Find where the given text appears and provide that cell's center as [X, Y] coordinate. 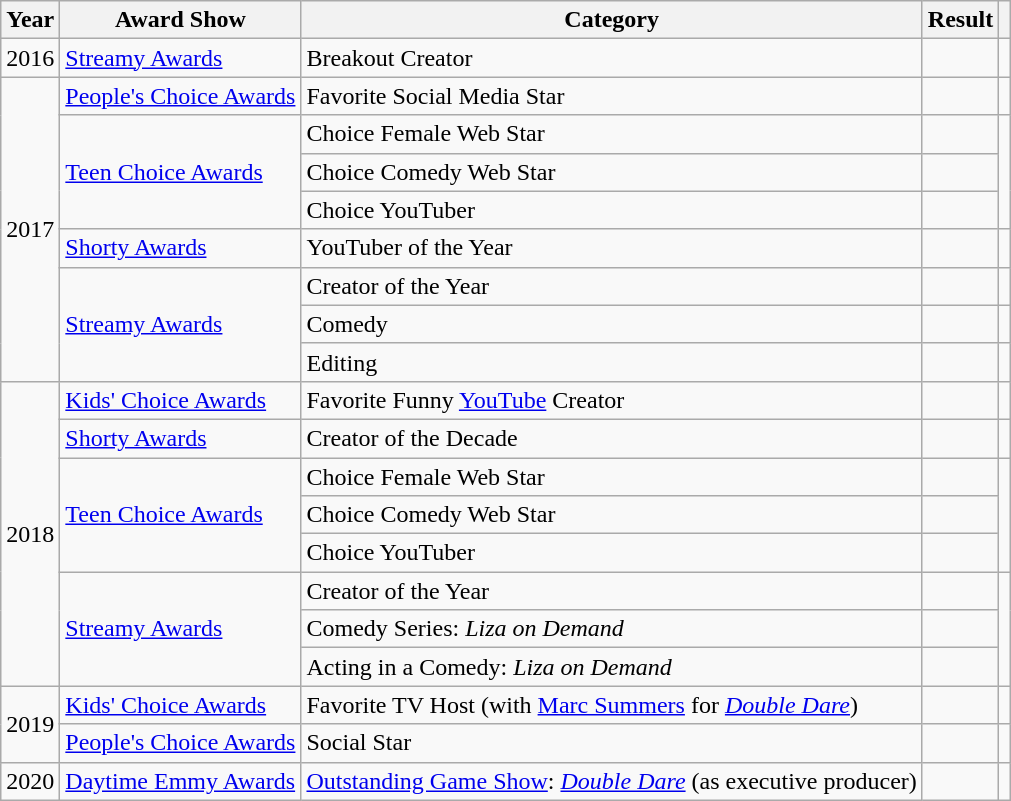
Editing [612, 362]
Favorite Social Media Star [612, 96]
2016 [30, 58]
Year [30, 20]
Comedy [612, 324]
Comedy Series: Liza on Demand [612, 629]
Category [612, 20]
Result [960, 20]
Social Star [612, 743]
Creator of the Decade [612, 438]
Daytime Emmy Awards [180, 781]
2017 [30, 229]
2019 [30, 724]
Favorite TV Host (with Marc Summers for Double Dare) [612, 705]
2020 [30, 781]
Acting in a Comedy: Liza on Demand [612, 667]
YouTuber of the Year [612, 248]
Outstanding Game Show: Double Dare (as executive producer) [612, 781]
Award Show [180, 20]
Breakout Creator [612, 58]
2018 [30, 533]
Favorite Funny YouTube Creator [612, 400]
